Search for the cell housing the specified text and yield its [X, Y] center coordinate. 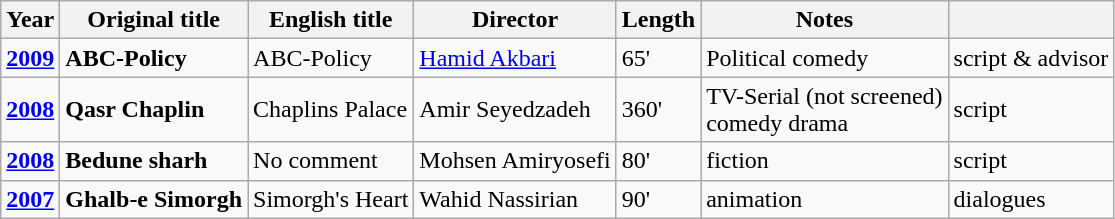
dialogues [1031, 199]
Amir Seyedzadeh [515, 110]
English title [331, 20]
Director [515, 20]
TV-Serial (not screened) comedy drama [824, 110]
Political comedy [824, 58]
Original title [154, 20]
animation [824, 199]
360' [658, 110]
90' [658, 199]
Bedune sharh [154, 161]
fiction [824, 161]
Simorgh's Heart [331, 199]
No comment [331, 161]
2009 [30, 58]
Length [658, 20]
2007 [30, 199]
Notes [824, 20]
80' [658, 161]
Wahid Nassirian [515, 199]
65' [658, 58]
script & advisor [1031, 58]
Mohsen Amiryosefi [515, 161]
Chaplins Palace [331, 110]
Hamid Akbari [515, 58]
Qasr Chaplin [154, 110]
Ghalb-e Simorgh [154, 199]
Year [30, 20]
